From the cell containing the given text, extract its center point as (x, y) coordinate. 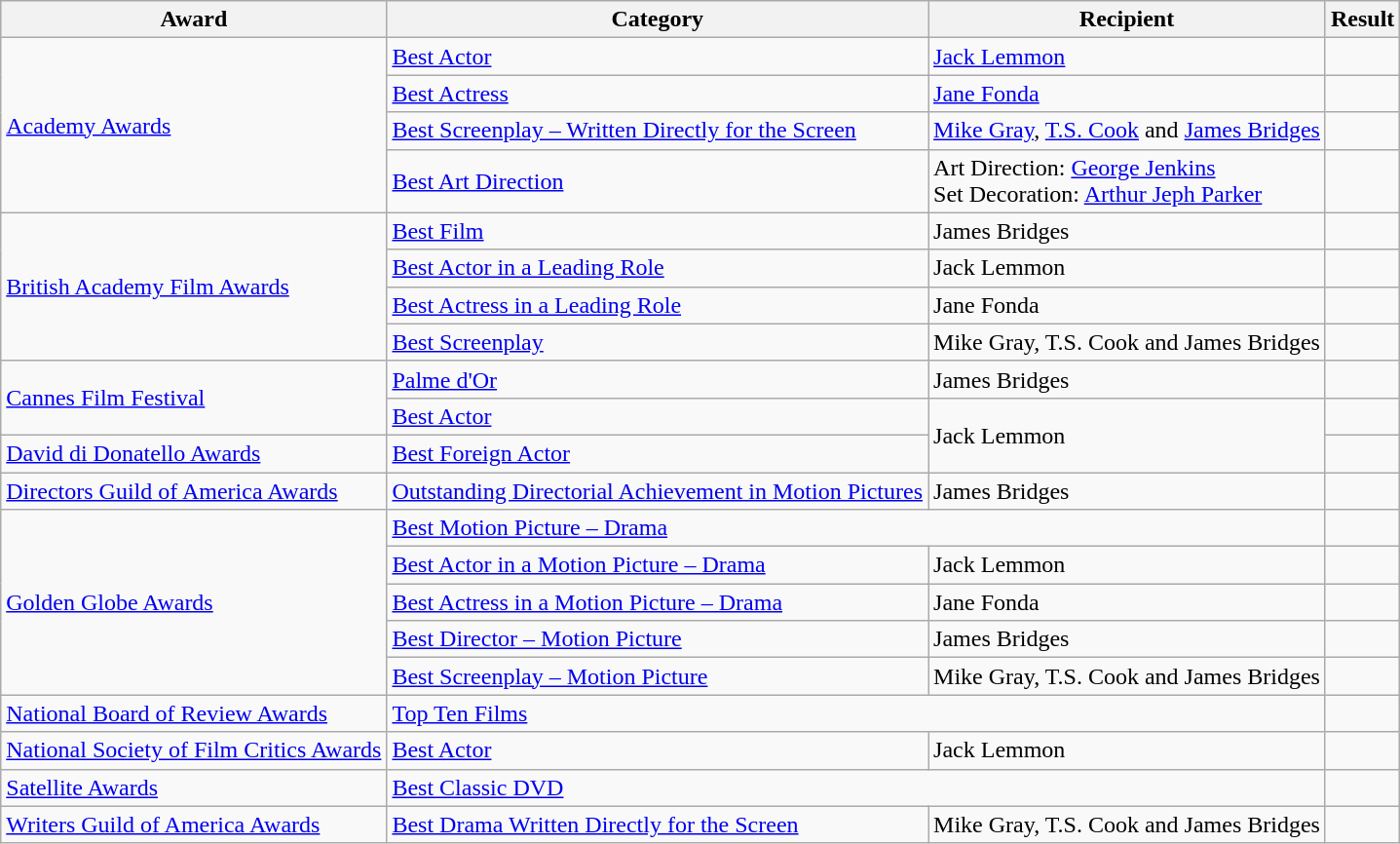
Best Screenplay (658, 342)
Cannes Film Festival (194, 398)
Golden Globe Awards (194, 602)
Best Screenplay – Written Directly for the Screen (658, 131)
Satellite Awards (194, 787)
Palme d'Or (658, 379)
Top Ten Films (856, 713)
Best Actress in a Leading Role (658, 305)
Category (658, 19)
Best Actor in a Leading Role (658, 268)
Best Motion Picture – Drama (856, 528)
Best Actress (658, 94)
National Board of Review Awards (194, 713)
Best Film (658, 231)
Best Art Direction (658, 181)
Best Screenplay – Motion Picture (658, 676)
British Academy Film Awards (194, 287)
Award (194, 19)
Academy Awards (194, 125)
Result (1362, 19)
Best Director – Motion Picture (658, 639)
Best Classic DVD (856, 787)
Best Actress in a Motion Picture – Drama (658, 602)
Outstanding Directorial Achievement in Motion Pictures (658, 490)
David di Donatello Awards (194, 453)
Writers Guild of America Awards (194, 825)
Best Actor in a Motion Picture – Drama (658, 565)
Art Direction: George Jenkins Set Decoration: Arthur Jeph Parker (1127, 181)
Best Foreign Actor (658, 453)
Best Drama Written Directly for the Screen (658, 825)
National Society of Film Critics Awards (194, 750)
Recipient (1127, 19)
Directors Guild of America Awards (194, 490)
